Identify which cell holds the provided text, then report its (x, y) central coordinate. 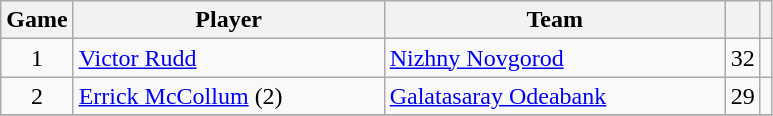
Player (228, 20)
Nizhny Novgorod (554, 58)
32 (742, 58)
Victor Rudd (228, 58)
29 (742, 96)
1 (37, 58)
Team (554, 20)
Errick McCollum (2) (228, 96)
Game (37, 20)
2 (37, 96)
Galatasaray Odeabank (554, 96)
